Search for the cell housing the specified text and yield its (X, Y) center coordinate. 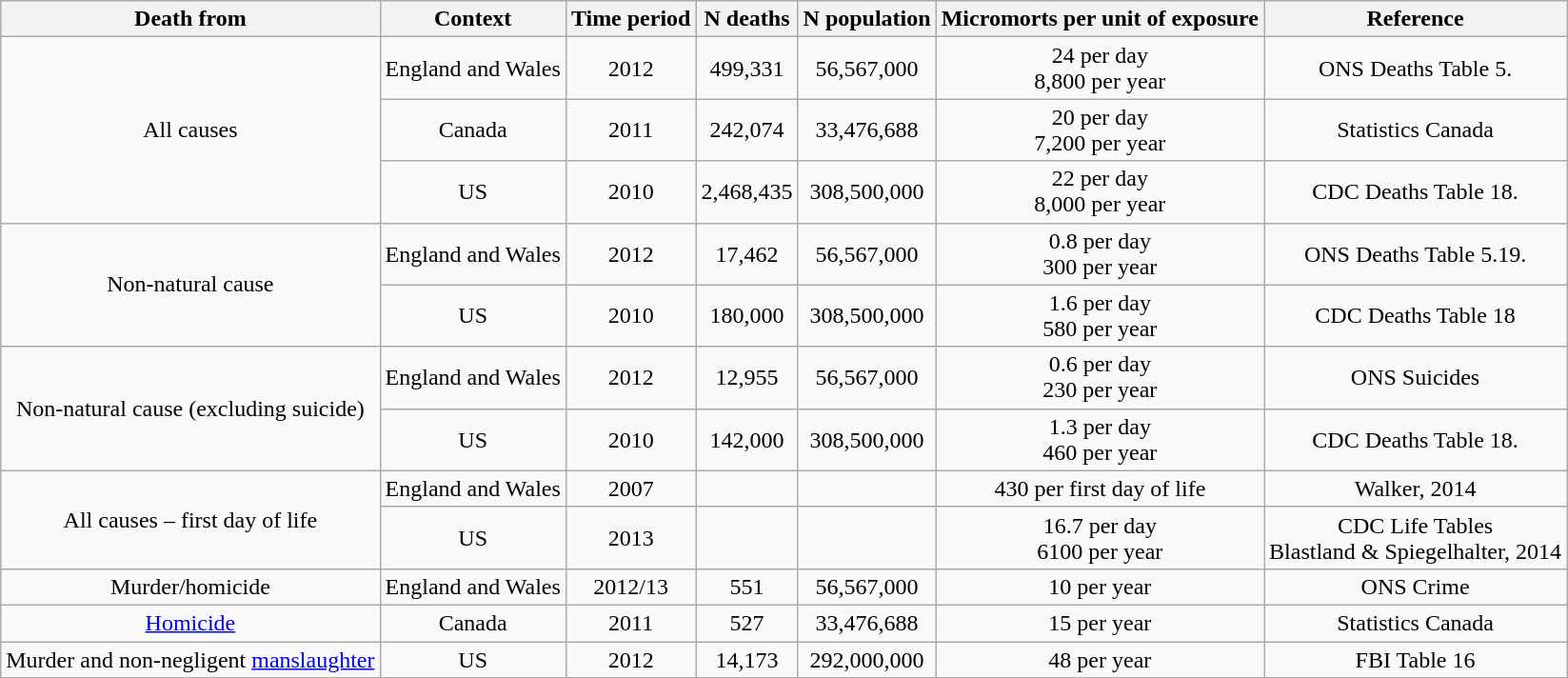
14,173 (746, 660)
Walker, 2014 (1416, 489)
180,000 (746, 316)
Death from (190, 19)
Non-natural cause (excluding suicide) (190, 409)
22 per day 8,000 per year (1100, 192)
Non-natural cause (190, 285)
All causes – first day of life (190, 520)
FBI Table 16 (1416, 660)
ONS Suicides (1416, 377)
24 per day 8,800 per year (1100, 69)
2007 (630, 489)
2013 (630, 537)
Homicide (190, 623)
292,000,000 (866, 660)
CDC Life Tables Blastland & Spiegelhalter, 2014 (1416, 537)
1.3 per day 460 per year (1100, 440)
Reference (1416, 19)
2,468,435 (746, 192)
499,331 (746, 69)
551 (746, 587)
242,074 (746, 130)
20 per day 7,200 per year (1100, 130)
ONS Crime (1416, 587)
N population (866, 19)
Context (472, 19)
48 per year (1100, 660)
0.6 per day 230 per year (1100, 377)
0.8 per day 300 per year (1100, 253)
142,000 (746, 440)
Murder and non-negligent manslaughter (190, 660)
12,955 (746, 377)
527 (746, 623)
430 per first day of life (1100, 489)
15 per year (1100, 623)
All causes (190, 130)
2012/13 (630, 587)
1.6 per day 580 per year (1100, 316)
10 per year (1100, 587)
17,462 (746, 253)
ONS Deaths Table 5.19. (1416, 253)
ONS Deaths Table 5. (1416, 69)
16.7 per day 6100 per year (1100, 537)
Time period (630, 19)
N deaths (746, 19)
Micromorts per unit of exposure (1100, 19)
Murder/homicide (190, 587)
CDC Deaths Table 18 (1416, 316)
